Detect which cell encompasses the target text, then output its (X, Y) center coordinate. 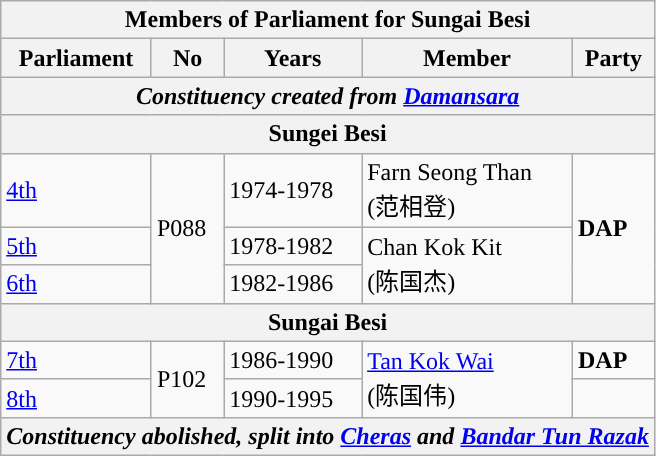
1986-1990 (293, 360)
1978-1982 (293, 246)
Chan Kok Kit (陈国杰) (468, 265)
Sungai Besi (328, 322)
Tan Kok Wai (陈国伟) (468, 379)
Farn Seong Than (范相登) (468, 190)
6th (76, 284)
P102 (187, 379)
8th (76, 398)
4th (76, 190)
Members of Parliament for Sungai Besi (328, 20)
Constituency abolished, split into Cheras and Bandar Tun Razak (328, 436)
Sungei Besi (328, 134)
Member (468, 58)
No (187, 58)
Constituency created from Damansara (328, 96)
P088 (187, 228)
1982-1986 (293, 284)
1990-1995 (293, 398)
Parliament (76, 58)
1974-1978 (293, 190)
7th (76, 360)
5th (76, 246)
Party (613, 58)
Years (293, 58)
